Output the (X, Y) coordinate of the center of the cell containing the given text.  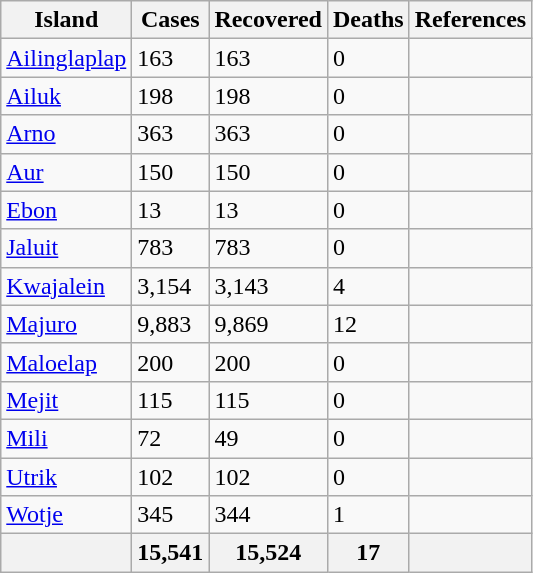
Island (66, 20)
344 (268, 515)
Aur (66, 172)
Ailuk (66, 96)
9,869 (268, 324)
15,524 (268, 553)
Recovered (268, 20)
49 (268, 438)
Utrik (66, 477)
1 (368, 515)
17 (368, 553)
Arno (66, 134)
12 (368, 324)
Majuro (66, 324)
Deaths (368, 20)
9,883 (170, 324)
Jaluit (66, 248)
Maloelap (66, 362)
References (470, 20)
Kwajalein (66, 286)
4 (368, 286)
72 (170, 438)
Cases (170, 20)
345 (170, 515)
Mejit (66, 400)
Ebon (66, 210)
Ailinglaplap (66, 58)
15,541 (170, 553)
3,154 (170, 286)
Mili (66, 438)
3,143 (268, 286)
Wotje (66, 515)
